Scan for the cell matching the given text and deliver its (x, y) coordinate at center. 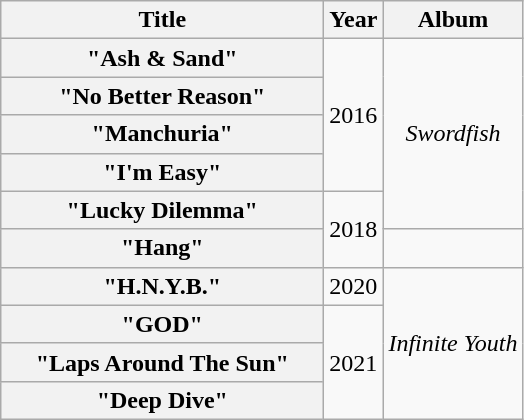
Title (162, 20)
2016 (354, 115)
"Lucky Dilemma" (162, 210)
Year (354, 20)
"Manchuria" (162, 134)
"Hang" (162, 248)
"H.N.Y.B." (162, 286)
"Deep Dive" (162, 400)
Infinite Youth (453, 343)
2018 (354, 229)
Swordfish (453, 134)
"Laps Around The Sun" (162, 362)
"Ash & Sand" (162, 58)
"No Better Reason" (162, 96)
Album (453, 20)
"GOD" (162, 324)
2021 (354, 362)
2020 (354, 286)
"I'm Easy" (162, 172)
